Return the (X, Y) coordinate for the center point of the cell that contains the specified text.  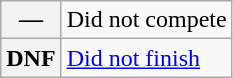
— (31, 20)
Did not finish (146, 58)
DNF (31, 58)
Did not compete (146, 20)
